Locate the cell with the specified text and output its (X, Y) center coordinate. 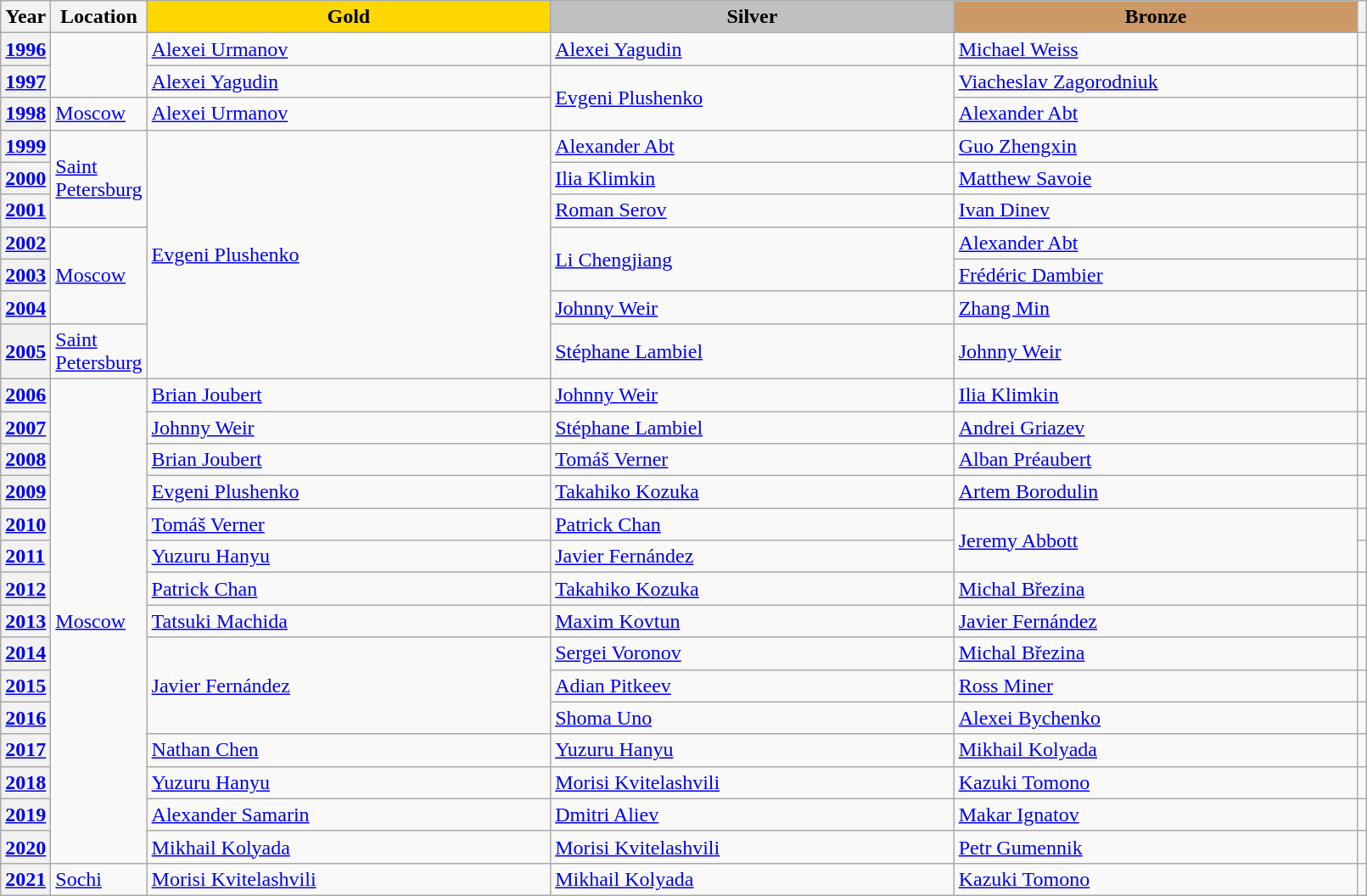
Maxim Kovtun (753, 621)
1998 (25, 114)
2009 (25, 492)
Petr Gumennik (1156, 847)
Guo Zhengxin (1156, 146)
2007 (25, 427)
Sergei Voronov (753, 653)
2016 (25, 718)
Tatsuki Machida (349, 621)
Matthew Savoie (1156, 178)
Alexander Samarin (349, 815)
Li Chengjiang (753, 259)
Makar Ignatov (1156, 815)
Ross Miner (1156, 686)
Adian Pitkeev (753, 686)
2015 (25, 686)
2003 (25, 275)
1999 (25, 146)
Location (98, 17)
2018 (25, 782)
Viacheslav Zagorodniuk (1156, 81)
Nathan Chen (349, 750)
2021 (25, 879)
1997 (25, 81)
Year (25, 17)
2019 (25, 815)
Artem Borodulin (1156, 492)
2010 (25, 524)
2002 (25, 243)
2014 (25, 653)
Zhang Min (1156, 307)
Jeremy Abbott (1156, 540)
Alexei Bychenko (1156, 718)
2001 (25, 210)
2005 (25, 351)
Roman Serov (753, 210)
Michael Weiss (1156, 49)
Andrei Griazev (1156, 427)
2004 (25, 307)
2017 (25, 750)
1996 (25, 49)
2011 (25, 557)
2006 (25, 395)
Silver (753, 17)
Shoma Uno (753, 718)
Bronze (1156, 17)
Gold (349, 17)
2012 (25, 589)
2000 (25, 178)
Alban Préaubert (1156, 460)
Frédéric Dambier (1156, 275)
2020 (25, 847)
Dmitri Aliev (753, 815)
Ivan Dinev (1156, 210)
2008 (25, 460)
Sochi (98, 879)
2013 (25, 621)
